Determine the (X, Y) coordinate at the center of the cell enclosing the given text.  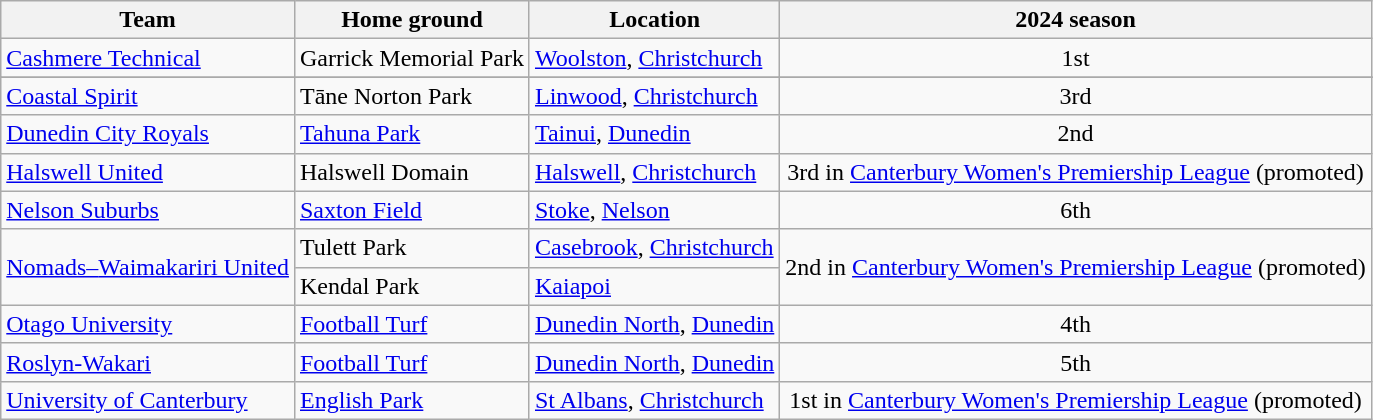
2024 season (1076, 20)
Saxton Field (412, 210)
3rd in Canterbury Women's Premiership League (promoted) (1076, 172)
Location (654, 20)
Tainui, Dunedin (654, 134)
3rd (1076, 96)
Woolston, Christchurch (654, 58)
Kaiapoi (654, 286)
English Park (412, 400)
5th (1076, 362)
Kendal Park (412, 286)
Halswell, Christchurch (654, 172)
1st (1076, 58)
6th (1076, 210)
Linwood, Christchurch (654, 96)
1st in Canterbury Women's Premiership League (promoted) (1076, 400)
Coastal Spirit (148, 96)
Tulett Park (412, 248)
Casebrook, Christchurch (654, 248)
Nomads–Waimakariri United (148, 267)
Garrick Memorial Park (412, 58)
4th (1076, 324)
Stoke, Nelson (654, 210)
Tāne Norton Park (412, 96)
Dunedin City Royals (148, 134)
Halswell Domain (412, 172)
Cashmere Technical (148, 58)
University of Canterbury (148, 400)
Nelson Suburbs (148, 210)
2nd (1076, 134)
Halswell United (148, 172)
Home ground (412, 20)
2nd in Canterbury Women's Premiership League (promoted) (1076, 267)
St Albans, Christchurch (654, 400)
Otago University (148, 324)
Tahuna Park (412, 134)
Roslyn-Wakari (148, 362)
Team (148, 20)
